Provide the (X, Y) coordinate of the cell's center where the given text is located.  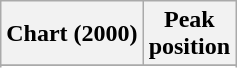
Peakposition (189, 34)
Chart (2000) (72, 34)
